Determine the (X, Y) coordinate at the center of the cell enclosing the given text.  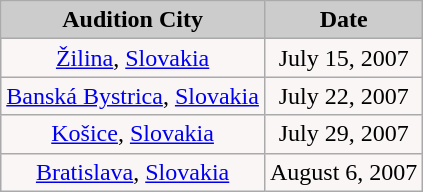
July 15, 2007 (343, 58)
Banská Bystrica, Slovakia (133, 96)
July 29, 2007 (343, 134)
Košice, Slovakia (133, 134)
August 6, 2007 (343, 172)
Bratislava, Slovakia (133, 172)
Audition City (133, 20)
July 22, 2007 (343, 96)
Date (343, 20)
Žilina, Slovakia (133, 58)
